From the cell containing the given text, extract its center point as (x, y) coordinate. 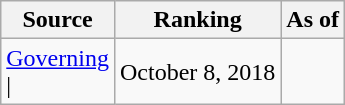
Ranking (197, 20)
Governing| (58, 72)
Source (58, 20)
As of (313, 20)
October 8, 2018 (197, 72)
